Scan for the cell matching the given text and deliver its [X, Y] coordinate at center. 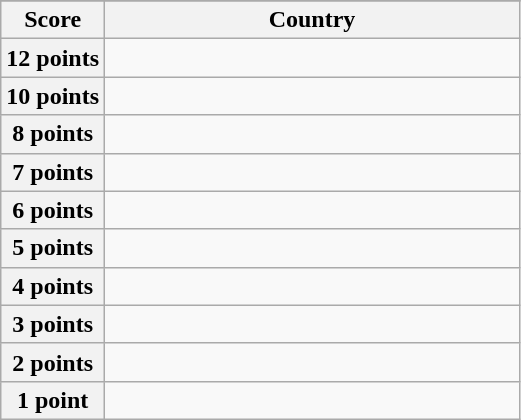
Score [53, 20]
2 points [53, 362]
Country [312, 20]
1 point [53, 400]
12 points [53, 58]
10 points [53, 96]
6 points [53, 210]
7 points [53, 172]
3 points [53, 324]
8 points [53, 134]
5 points [53, 248]
4 points [53, 286]
